Pinpoint the cell where the given text exists, returning its (x, y) midpoint coordinate. 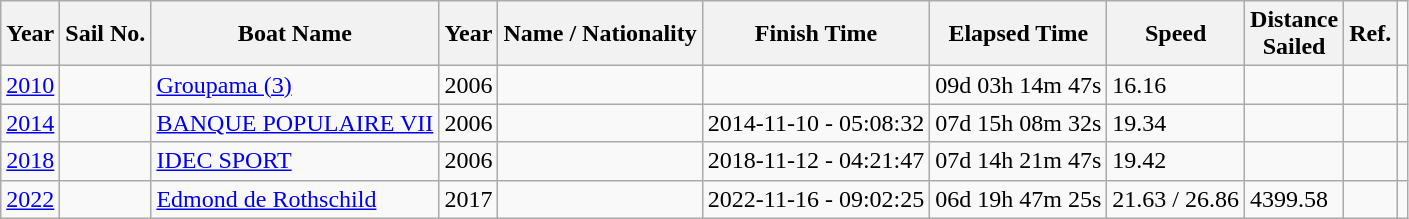
19.34 (1176, 123)
07d 14h 21m 47s (1018, 161)
Elapsed Time (1018, 34)
Edmond de Rothschild (295, 199)
2010 (30, 85)
Speed (1176, 34)
Ref. (1370, 34)
2022 (30, 199)
21.63 / 26.86 (1176, 199)
2014 (30, 123)
IDEC SPORT (295, 161)
09d 03h 14m 47s (1018, 85)
19.42 (1176, 161)
Finish Time (816, 34)
Name / Nationality (600, 34)
2022-11-16 - 09:02:25 (816, 199)
2018-11-12 - 04:21:47 (816, 161)
16.16 (1176, 85)
2017 (468, 199)
07d 15h 08m 32s (1018, 123)
BANQUE POPULAIRE VII (295, 123)
2018 (30, 161)
Boat Name (295, 34)
Sail No. (106, 34)
4399.58 (1294, 199)
06d 19h 47m 25s (1018, 199)
DistanceSailed (1294, 34)
Groupama (3) (295, 85)
2014-11-10 - 05:08:32 (816, 123)
